Return the [x, y] coordinate for the center point of the cell that contains the specified text.  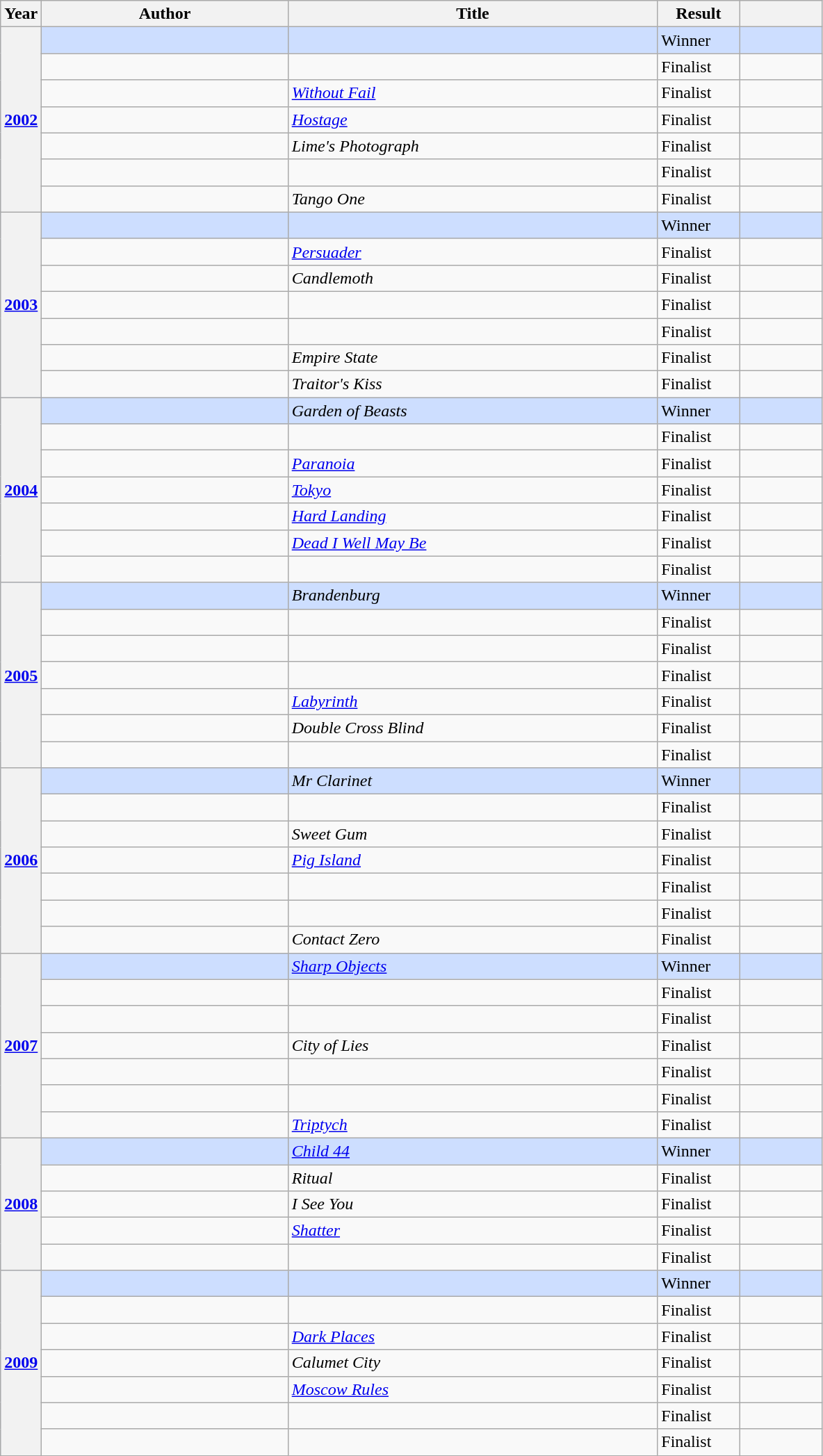
I See You [473, 1204]
Calumet City [473, 1363]
Garden of Beasts [473, 411]
Moscow Rules [473, 1389]
Labyrinth [473, 701]
Persuader [473, 252]
2007 [21, 1045]
Empire State [473, 358]
Author [165, 14]
Result [699, 14]
Double Cross Blind [473, 728]
Sharp Objects [473, 966]
Contact Zero [473, 940]
Tango One [473, 199]
2003 [21, 304]
Ritual [473, 1178]
Year [21, 14]
Pig Island [473, 860]
Tokyo [473, 490]
Sweet Gum [473, 834]
Hard Landing [473, 516]
Dark Places [473, 1336]
Paranoia [473, 464]
Without Fail [473, 93]
2006 [21, 860]
2009 [21, 1363]
Brandenburg [473, 596]
Hostage [473, 120]
Shatter [473, 1231]
2004 [21, 490]
Child 44 [473, 1151]
2002 [21, 120]
Dead I Well May Be [473, 543]
2008 [21, 1204]
Mr Clarinet [473, 781]
Triptych [473, 1124]
2005 [21, 675]
City of Lies [473, 1045]
Lime's Photograph [473, 146]
Title [473, 14]
Candlemoth [473, 278]
Traitor's Kiss [473, 384]
